Search for the cell housing the specified text and yield its [x, y] center coordinate. 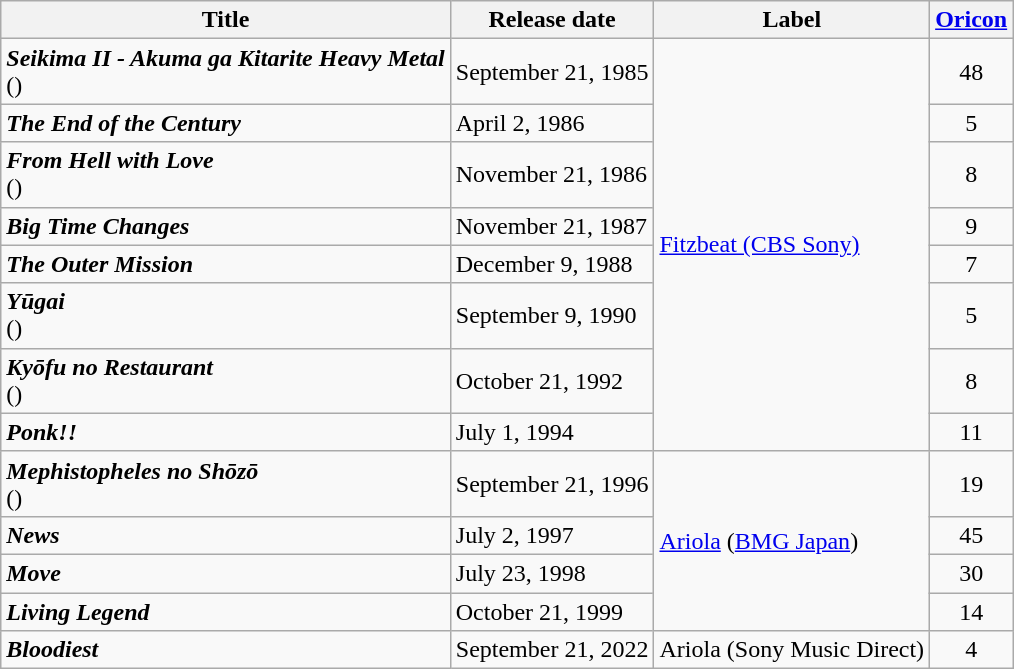
The Outer Mission [226, 264]
48 [972, 72]
Ariola (Sony Music Direct) [792, 650]
Mephistopheles no Shōzō() [226, 484]
11 [972, 432]
Title [226, 20]
14 [972, 611]
Living Legend [226, 611]
September 21, 2022 [552, 650]
September 21, 1985 [552, 72]
Release date [552, 20]
Kyōfu no Restaurant() [226, 380]
Oricon [972, 20]
October 21, 1999 [552, 611]
Big Time Changes [226, 226]
News [226, 535]
Seikima II - Akuma ga Kitarite Heavy Metal() [226, 72]
Bloodiest [226, 650]
Ariola (BMG Japan) [792, 540]
From Hell with Love() [226, 174]
Fitzbeat (CBS Sony) [792, 245]
November 21, 1986 [552, 174]
7 [972, 264]
September 9, 1990 [552, 316]
Ponk!! [226, 432]
December 9, 1988 [552, 264]
The End of the Century [226, 123]
November 21, 1987 [552, 226]
4 [972, 650]
October 21, 1992 [552, 380]
April 2, 1986 [552, 123]
September 21, 1996 [552, 484]
July 1, 1994 [552, 432]
Move [226, 573]
45 [972, 535]
July 2, 1997 [552, 535]
30 [972, 573]
19 [972, 484]
Label [792, 20]
Yūgai() [226, 316]
July 23, 1998 [552, 573]
9 [972, 226]
